Search for the cell housing the specified text and yield its (X, Y) center coordinate. 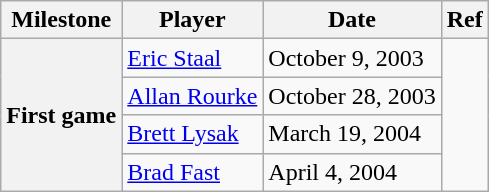
Brett Lysak (192, 134)
First game (62, 115)
Allan Rourke (192, 96)
March 19, 2004 (352, 134)
April 4, 2004 (352, 172)
Eric Staal (192, 58)
Brad Fast (192, 172)
October 9, 2003 (352, 58)
Date (352, 20)
Player (192, 20)
Ref (464, 20)
Milestone (62, 20)
October 28, 2003 (352, 96)
